Pinpoint the cell where the given text exists, returning its (X, Y) midpoint coordinate. 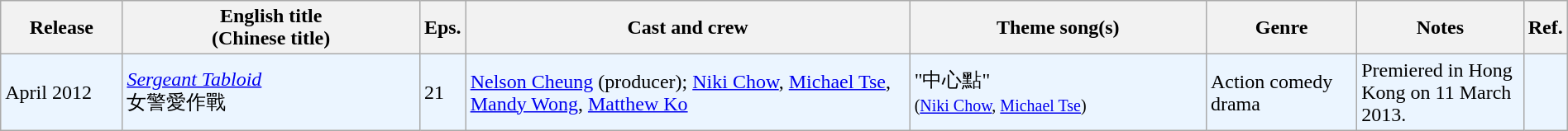
Action comedy drama (1281, 92)
"中心點"(Niki Chow, Michael Tse) (1058, 92)
Eps. (442, 28)
April 2012 (61, 92)
Genre (1281, 28)
21 (442, 92)
Sergeant Tabloid 女警愛作戰 (271, 92)
Theme song(s) (1058, 28)
Ref. (1545, 28)
Release (61, 28)
English title (Chinese title) (271, 28)
Cast and crew (688, 28)
Nelson Cheung (producer); Niki Chow, Michael Tse, Mandy Wong, Matthew Ko (688, 92)
Premiered in Hong Kong on 11 March 2013. (1441, 92)
Notes (1441, 28)
